From the cell containing the given text, extract its center point as (X, Y) coordinate. 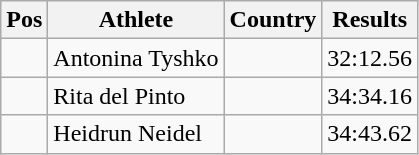
Athlete (136, 20)
34:43.62 (370, 134)
32:12.56 (370, 58)
34:34.16 (370, 96)
Results (370, 20)
Antonina Tyshko (136, 58)
Heidrun Neidel (136, 134)
Rita del Pinto (136, 96)
Country (273, 20)
Pos (24, 20)
